Detect which cell encompasses the target text, then output its (X, Y) center coordinate. 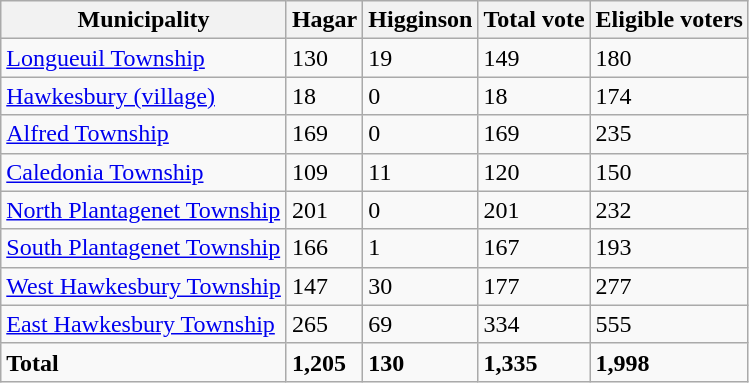
167 (534, 248)
193 (669, 248)
150 (669, 172)
East Hawkesbury Township (144, 324)
1 (420, 248)
232 (669, 210)
Municipality (144, 20)
120 (534, 172)
Total vote (534, 20)
Eligible voters (669, 20)
Hagar (324, 20)
Caledonia Township (144, 172)
Longueuil Township (144, 58)
Higginson (420, 20)
19 (420, 58)
1,335 (534, 362)
Total (144, 362)
11 (420, 172)
1,205 (324, 362)
South Plantagenet Township (144, 248)
1,998 (669, 362)
West Hawkesbury Township (144, 286)
265 (324, 324)
Hawkesbury (village) (144, 96)
30 (420, 286)
277 (669, 286)
174 (669, 96)
235 (669, 134)
180 (669, 58)
Alfred Township (144, 134)
166 (324, 248)
334 (534, 324)
555 (669, 324)
North Plantagenet Township (144, 210)
177 (534, 286)
147 (324, 286)
149 (534, 58)
109 (324, 172)
69 (420, 324)
